Capture the cell that displays the provided text and extract its (x, y) central coordinate. 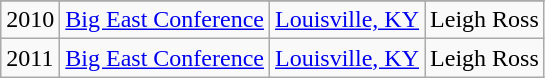
2011 (30, 58)
2010 (30, 20)
